Return (x, y) of the center of cell containing provided text 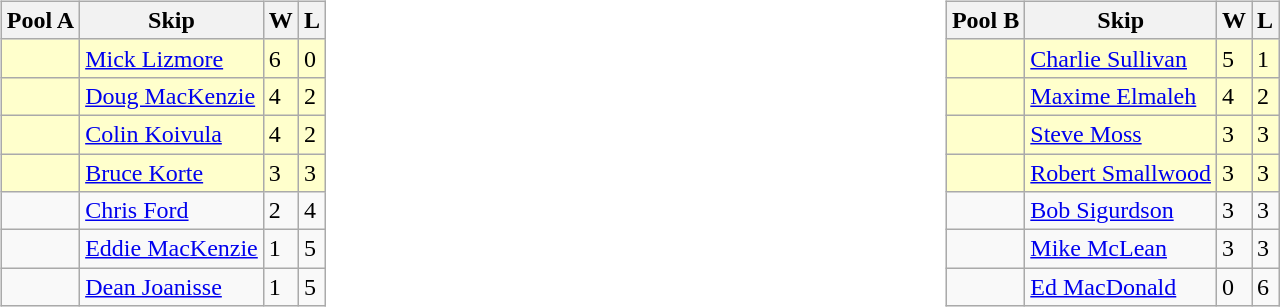
Maxime Elmaleh (1121, 96)
Colin Koivula (172, 134)
Doug MacKenzie (172, 96)
Charlie Sullivan (1121, 58)
Bob Sigurdson (1121, 211)
Chris Ford (172, 211)
Bruce Korte (172, 173)
Mick Lizmore (172, 58)
Steve Moss (1121, 134)
Mike McLean (1121, 249)
Pool A (40, 20)
Eddie MacKenzie (172, 249)
Pool B (985, 20)
Ed MacDonald (1121, 287)
Robert Smallwood (1121, 173)
Dean Joanisse (172, 287)
